Identify which cell holds the provided text, then report its (x, y) central coordinate. 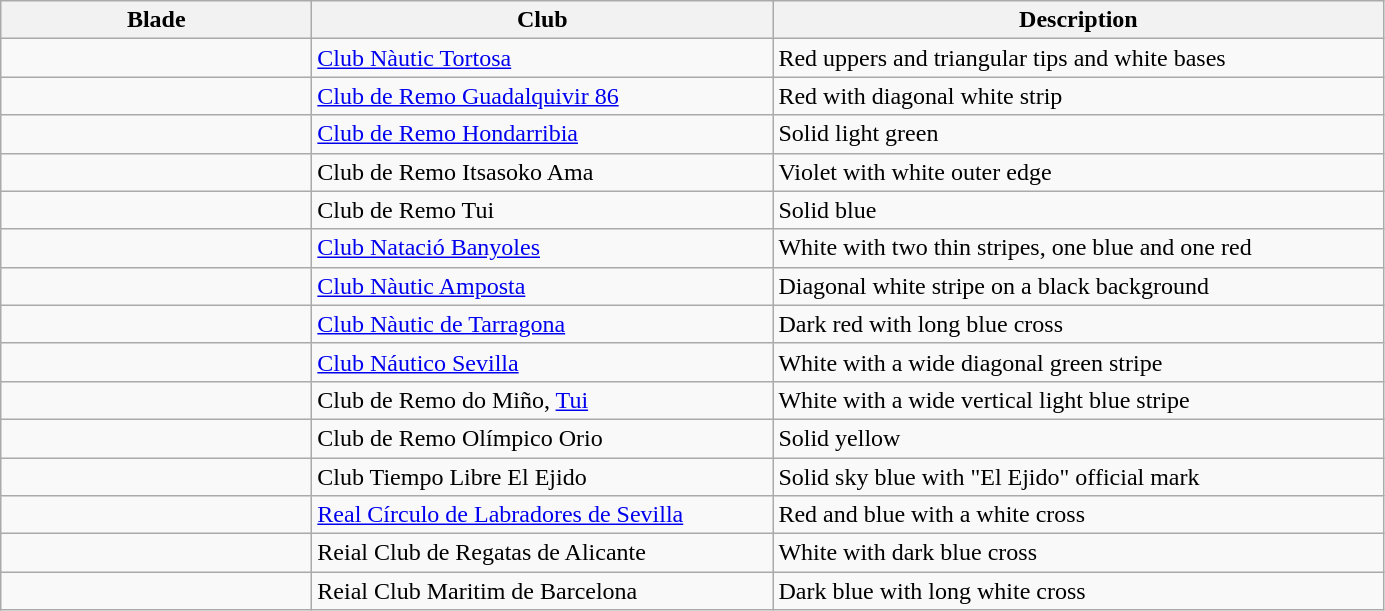
Club Nàutic Amposta (542, 286)
Red uppers and triangular tips and white bases (1078, 58)
Solid sky blue with "El Ejido" official mark (1078, 477)
Club (542, 20)
Solid blue (1078, 210)
Club de Remo Itsasoko Ama (542, 172)
Reial Club Maritim de Barcelona (542, 591)
Club de Remo Guadalquivir 86 (542, 96)
Club Tiempo Libre El Ejido (542, 477)
Club de Remo Tui (542, 210)
Club Náutico Sevilla (542, 362)
Violet with white outer edge (1078, 172)
Description (1078, 20)
Dark blue with long white cross (1078, 591)
Club de Remo Olímpico Orio (542, 438)
Club Nàutic de Tarragona (542, 324)
Red and blue with a white cross (1078, 515)
White with a wide vertical light blue stripe (1078, 400)
Red with diagonal white strip (1078, 96)
Blade (156, 20)
Reial Club de Regatas de Alicante (542, 553)
Real Círculo de Labradores de Sevilla (542, 515)
Solid yellow (1078, 438)
Dark red with long blue cross (1078, 324)
Club de Remo Hondarribia (542, 134)
White with dark blue cross (1078, 553)
Diagonal white stripe on a black background (1078, 286)
Club Natació Banyoles (542, 248)
Club Nàutic Tortosa (542, 58)
Solid light green (1078, 134)
White with a wide diagonal green stripe (1078, 362)
Club de Remo do Miño, Tui (542, 400)
White with two thin stripes, one blue and one red (1078, 248)
